Return [x, y] of the center of cell containing provided text 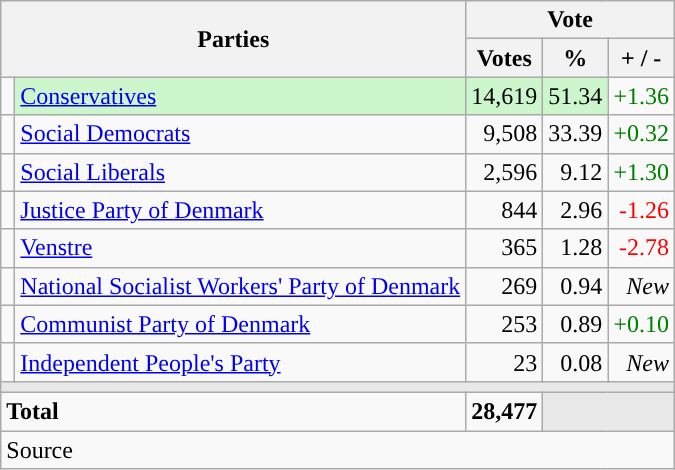
0.89 [576, 324]
Parties [234, 39]
Independent People's Party [240, 362]
28,477 [504, 411]
Conservatives [240, 96]
9.12 [576, 172]
+ / - [642, 58]
% [576, 58]
Votes [504, 58]
9,508 [504, 134]
Vote [570, 20]
Communist Party of Denmark [240, 324]
33.39 [576, 134]
0.08 [576, 362]
Venstre [240, 248]
Social Liberals [240, 172]
269 [504, 286]
+0.10 [642, 324]
Justice Party of Denmark [240, 210]
365 [504, 248]
-1.26 [642, 210]
844 [504, 210]
51.34 [576, 96]
Social Democrats [240, 134]
1.28 [576, 248]
Total [234, 411]
0.94 [576, 286]
2.96 [576, 210]
253 [504, 324]
+1.36 [642, 96]
2,596 [504, 172]
14,619 [504, 96]
National Socialist Workers' Party of Denmark [240, 286]
-2.78 [642, 248]
Source [338, 449]
23 [504, 362]
+1.30 [642, 172]
+0.32 [642, 134]
